For the text-containing cell, return its midpoint in (X, Y) coordinate format. 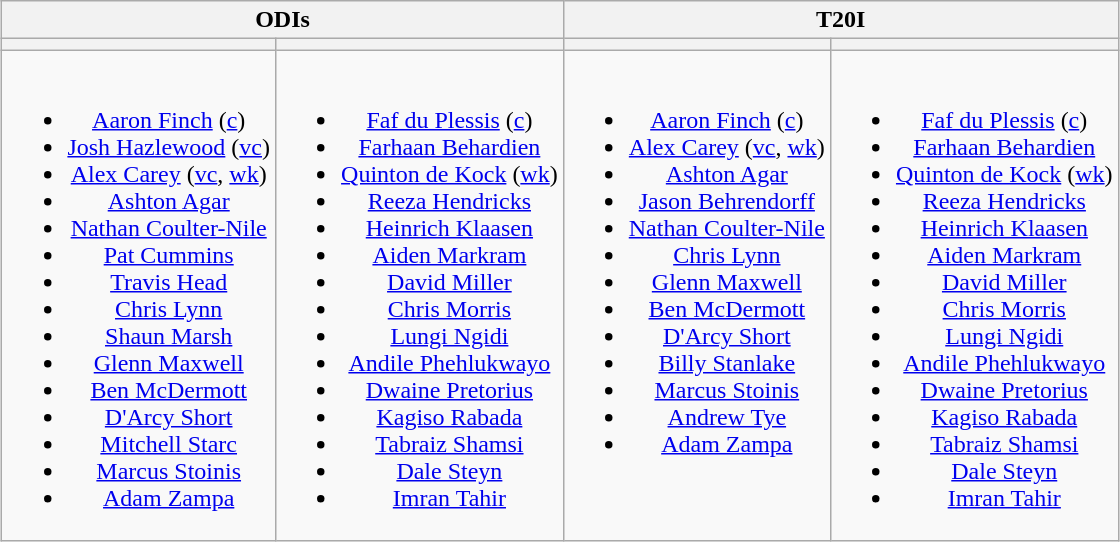
ODIs (282, 20)
T20I (840, 20)
